Return (X, Y) of the center of cell containing provided text 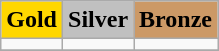
Gold (32, 20)
Silver (98, 20)
Bronze (176, 20)
